Return the (X, Y) coordinate for the center point of the cell that contains the specified text.  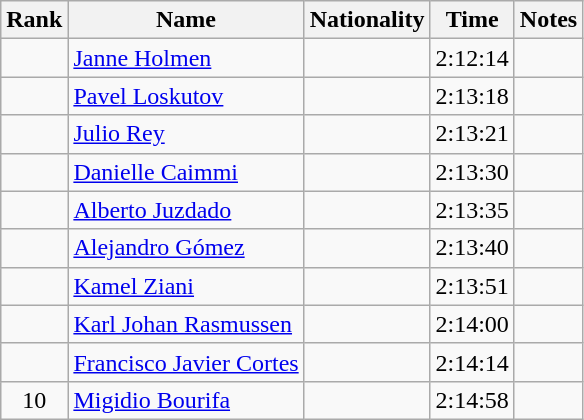
2:13:18 (472, 96)
2:12:14 (472, 58)
Francisco Javier Cortes (186, 362)
2:14:00 (472, 324)
Alejandro Gómez (186, 248)
2:13:35 (472, 210)
2:14:58 (472, 400)
Rank (34, 20)
2:13:40 (472, 248)
Julio Rey (186, 134)
Time (472, 20)
Danielle Caimmi (186, 172)
Notes (548, 20)
Alberto Juzdado (186, 210)
Kamel Ziani (186, 286)
Name (186, 20)
Pavel Loskutov (186, 96)
Migidio Bourifa (186, 400)
Nationality (367, 20)
Karl Johan Rasmussen (186, 324)
2:14:14 (472, 362)
10 (34, 400)
2:13:21 (472, 134)
2:13:51 (472, 286)
Janne Holmen (186, 58)
2:13:30 (472, 172)
